Provide the (x, y) coordinate of the cell's center where the given text is located.  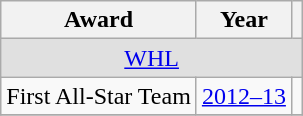
WHL (152, 58)
First All-Star Team (99, 96)
Year (244, 20)
Award (99, 20)
2012–13 (244, 96)
